Search for the cell housing the specified text and yield its (X, Y) center coordinate. 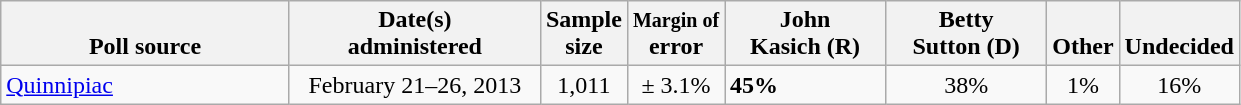
45% (806, 85)
Date(s)administered (414, 34)
JohnKasich (R) (806, 34)
1% (1083, 85)
± 3.1% (676, 85)
Quinnipiac (146, 85)
Margin oferror (676, 34)
Undecided (1179, 34)
Other (1083, 34)
February 21–26, 2013 (414, 85)
Samplesize (584, 34)
1,011 (584, 85)
BettySutton (D) (966, 34)
16% (1179, 85)
Poll source (146, 34)
38% (966, 85)
